Scan for the cell matching the given text and deliver its (x, y) coordinate at center. 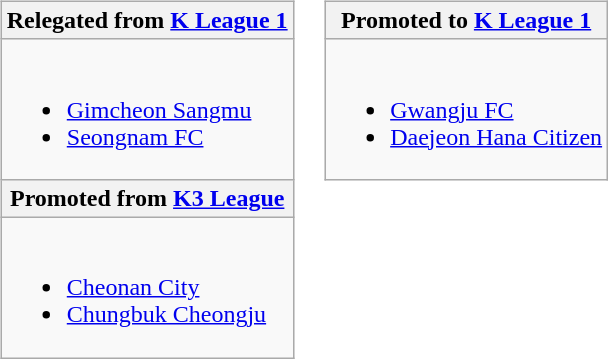
Gwangju FCDaejeon Hana Citizen (466, 109)
Gimcheon SangmuSeongnam FC (147, 109)
Promoted to K League 1 (466, 20)
Relegated from K League 1 (147, 20)
Cheonan CityChungbuk Cheongju (147, 287)
Promoted from K3 League (147, 198)
